Return [x, y] of the center of cell containing provided text 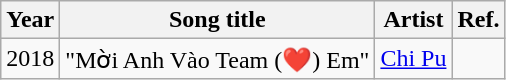
Artist [414, 20]
2018 [30, 59]
Year [30, 20]
Song title [218, 20]
Chi Pu [414, 59]
"Mời Anh Vào Team (❤️) Em" [218, 59]
Ref. [478, 20]
